For the text-containing cell, return its midpoint in [X, Y] coordinate format. 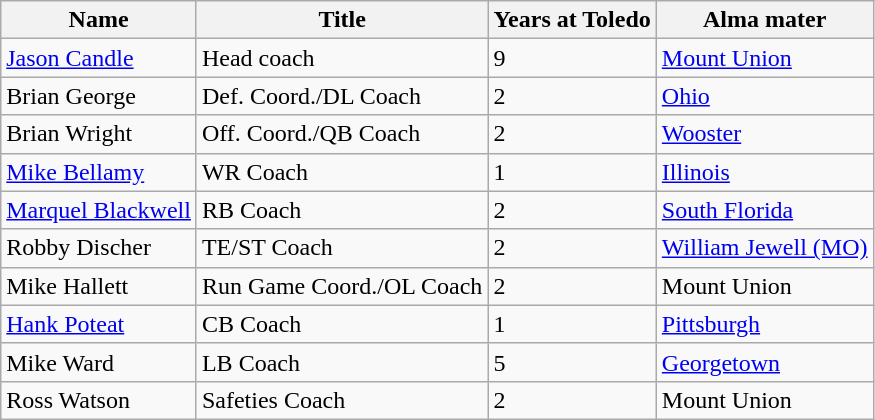
Def. Coord./DL Coach [342, 96]
Title [342, 20]
Mike Ward [99, 362]
Ross Watson [99, 400]
Brian Wright [99, 134]
TE/ST Coach [342, 248]
Marquel Blackwell [99, 210]
Georgetown [764, 362]
LB Coach [342, 362]
Mike Bellamy [99, 172]
Illinois [764, 172]
Off. Coord./QB Coach [342, 134]
Ohio [764, 96]
Robby Discher [99, 248]
5 [572, 362]
9 [572, 58]
Name [99, 20]
William Jewell (MO) [764, 248]
WR Coach [342, 172]
Safeties Coach [342, 400]
Mike Hallett [99, 286]
South Florida [764, 210]
Head coach [342, 58]
Jason Candle [99, 58]
Run Game Coord./OL Coach [342, 286]
Wooster [764, 134]
Pittsburgh [764, 324]
RB Coach [342, 210]
Alma mater [764, 20]
Brian George [99, 96]
Hank Poteat [99, 324]
CB Coach [342, 324]
Years at Toledo [572, 20]
